Extract the [x, y] coordinate from the center of the cell holding the provided text.  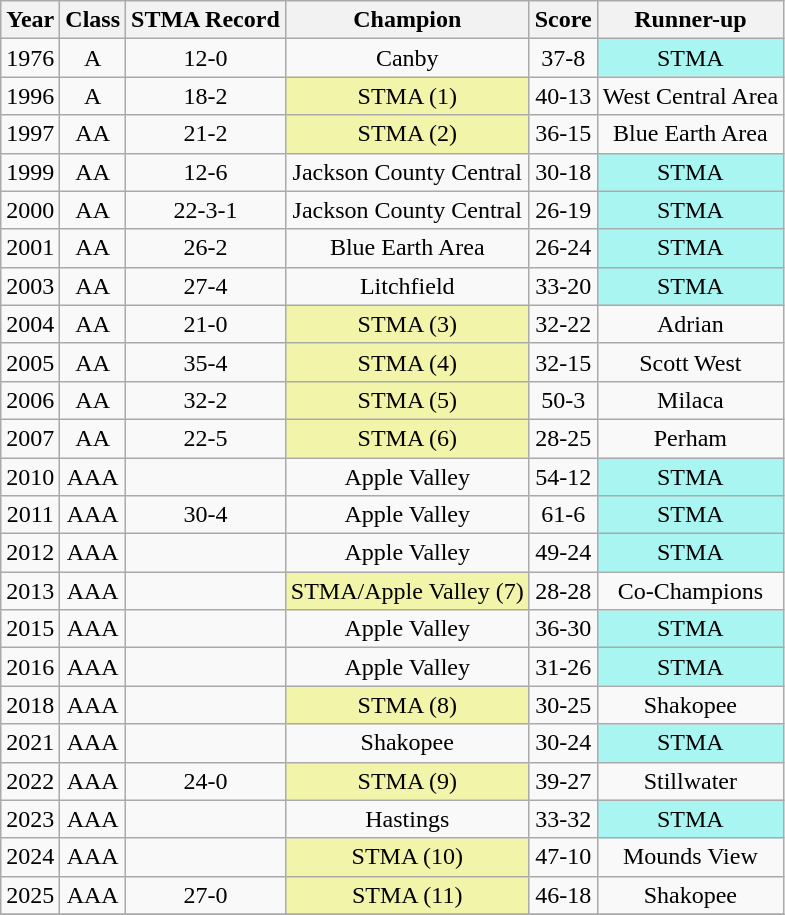
1976 [30, 58]
STMA Record [206, 20]
Score [563, 20]
61-6 [563, 515]
2000 [30, 210]
STMA (4) [407, 362]
26-24 [563, 248]
35-4 [206, 362]
2021 [30, 743]
STMA (5) [407, 400]
2001 [30, 248]
STMA (6) [407, 438]
26-19 [563, 210]
2005 [30, 362]
21-0 [206, 324]
Scott West [690, 362]
18-2 [206, 96]
12-0 [206, 58]
STMA (3) [407, 324]
47-10 [563, 857]
1996 [30, 96]
STMA (9) [407, 781]
50-3 [563, 400]
22-5 [206, 438]
32-2 [206, 400]
STMA/Apple Valley (7) [407, 591]
Hastings [407, 819]
30-24 [563, 743]
46-18 [563, 895]
33-32 [563, 819]
Milaca [690, 400]
12-6 [206, 172]
2011 [30, 515]
37-8 [563, 58]
1997 [30, 134]
2003 [30, 286]
49-24 [563, 553]
22-3-1 [206, 210]
Year [30, 20]
Class [93, 20]
Perham [690, 438]
27-0 [206, 895]
54-12 [563, 477]
32-15 [563, 362]
2007 [30, 438]
39-27 [563, 781]
STMA (8) [407, 705]
36-30 [563, 629]
Co-Champions [690, 591]
2006 [30, 400]
STMA (1) [407, 96]
STMA (11) [407, 895]
30-18 [563, 172]
2022 [30, 781]
40-13 [563, 96]
1999 [30, 172]
2015 [30, 629]
2025 [30, 895]
31-26 [563, 667]
33-20 [563, 286]
Stillwater [690, 781]
28-28 [563, 591]
Canby [407, 58]
West Central Area [690, 96]
2012 [30, 553]
STMA (10) [407, 857]
32-22 [563, 324]
2010 [30, 477]
21-2 [206, 134]
2023 [30, 819]
STMA (2) [407, 134]
28-25 [563, 438]
Litchfield [407, 286]
2018 [30, 705]
Champion [407, 20]
Runner-up [690, 20]
30-25 [563, 705]
Mounds View [690, 857]
30-4 [206, 515]
27-4 [206, 286]
2024 [30, 857]
24-0 [206, 781]
36-15 [563, 134]
26-2 [206, 248]
2004 [30, 324]
Adrian [690, 324]
2016 [30, 667]
2013 [30, 591]
